Search for the cell housing the specified text and yield its (x, y) center coordinate. 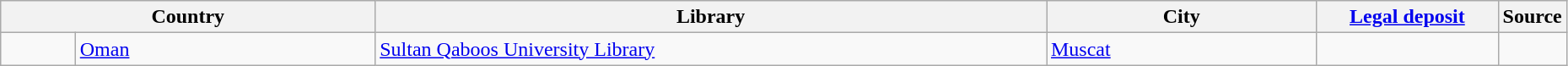
Sultan Qaboos University Library (711, 49)
Library (711, 17)
Legal deposit (1407, 17)
Oman (224, 49)
Muscat (1181, 49)
Source (1532, 17)
Country (188, 17)
City (1181, 17)
